Output the (X, Y) coordinate of the center of the cell containing the given text.  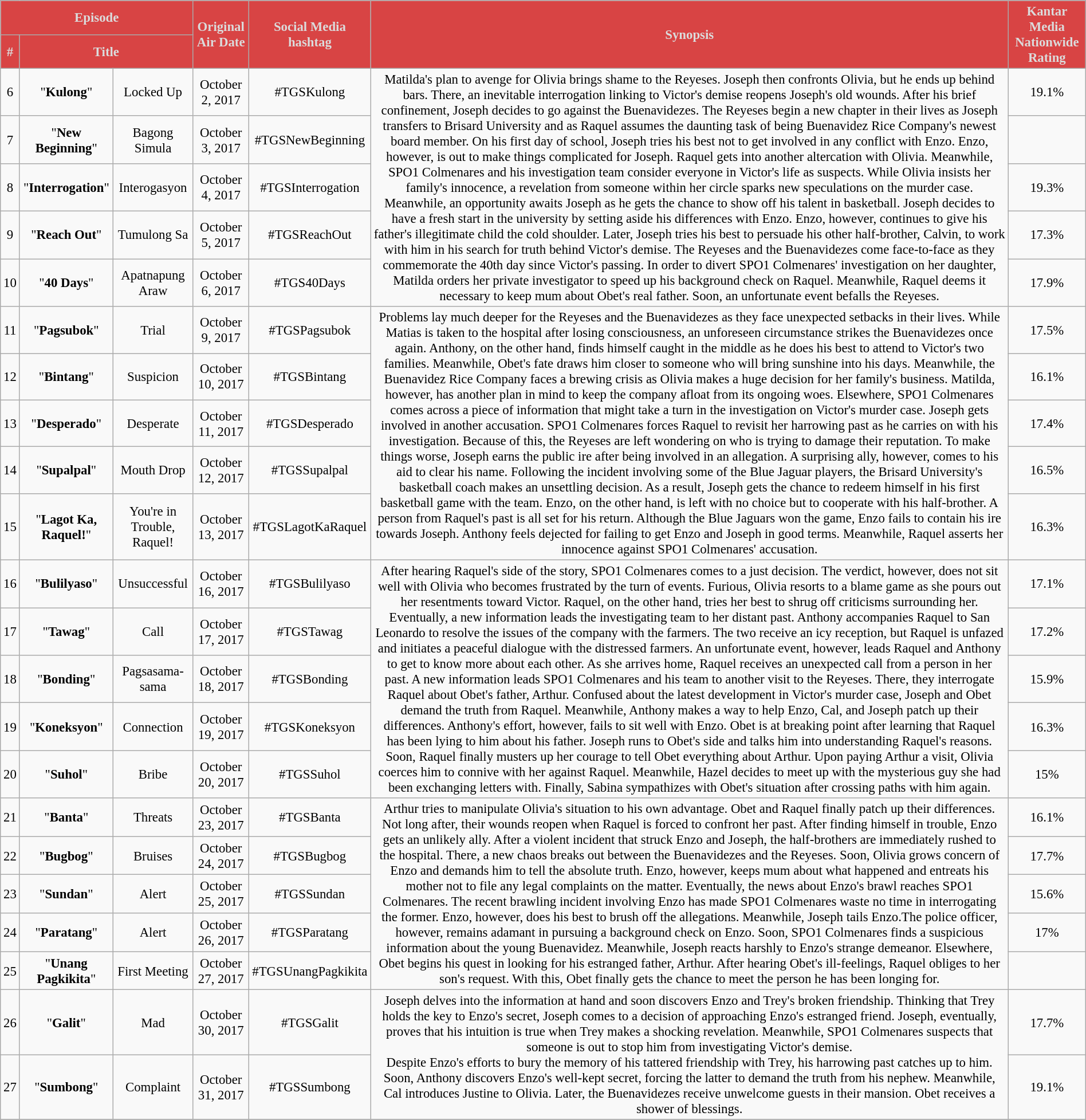
17% (1047, 933)
Desperate (152, 423)
"Kulong" (66, 93)
Suspicion (152, 377)
22 (10, 856)
18 (10, 679)
#TGSBanta (310, 817)
Mouth Drop (152, 470)
"Tawag" (66, 631)
20 (10, 775)
Pagsasama-sama (152, 679)
"Interrogation" (66, 188)
October 26, 2017 (221, 933)
25 (10, 970)
"40 Days" (66, 283)
"Bugbog" (66, 856)
"Pagsubok" (66, 330)
October 25, 2017 (221, 894)
"Supalpal" (66, 470)
"Banta" (66, 817)
October 20, 2017 (221, 775)
First Meeting (152, 970)
October 6, 2017 (221, 283)
Original Air Date (221, 34)
Complaint (152, 1087)
#TGSTawag (310, 631)
#TGSBulilyaso (310, 584)
#TGSUnangPagkikita (310, 970)
October 16, 2017 (221, 584)
#TGSBintang (310, 377)
#TGSKoneksyon (310, 726)
"Galit" (66, 1022)
Title (107, 52)
"Bonding" (66, 679)
Call (152, 631)
#TGSSuhol (310, 775)
Synopsis (690, 34)
17 (10, 631)
October 3, 2017 (221, 140)
October 13, 2017 (221, 527)
23 (10, 894)
Bruises (152, 856)
October 10, 2017 (221, 377)
"Sumbong" (66, 1087)
October 11, 2017 (221, 423)
Unsuccessful (152, 584)
14 (10, 470)
7 (10, 140)
Trial (152, 330)
#TGSInterrogation (310, 188)
17.1% (1047, 584)
19 (10, 726)
17.2% (1047, 631)
October 5, 2017 (221, 235)
#TGSBonding (310, 679)
13 (10, 423)
You're in Trouble, Raquel! (152, 527)
17.3% (1047, 235)
15.6% (1047, 894)
October 9, 2017 (221, 330)
10 (10, 283)
#TGSParatang (310, 933)
"Bulilyaso" (66, 584)
Mad (152, 1022)
October 4, 2017 (221, 188)
8 (10, 188)
"Lagot Ka, Raquel!" (66, 527)
24 (10, 933)
#TGSGalit (310, 1022)
Bagong Simula (152, 140)
October 12, 2017 (221, 470)
#TGSSupalpal (310, 470)
15.9% (1047, 679)
"Suhol" (66, 775)
16.5% (1047, 470)
October 2, 2017 (221, 93)
October 27, 2017 (221, 970)
15 (10, 527)
#TGSPagsubok (310, 330)
17.9% (1047, 283)
"Koneksyon" (66, 726)
October 17, 2017 (221, 631)
October 31, 2017 (221, 1087)
"Desperado" (66, 423)
Apatnapung Araw (152, 283)
Locked Up (152, 93)
#TGSDesperado (310, 423)
17.5% (1047, 330)
#TGS40Days (310, 283)
9 (10, 235)
#TGSSumbong (310, 1087)
"Reach Out" (66, 235)
Kantar Media Nationwide Rating (1047, 34)
Social Media hashtag (310, 34)
#TGSNewBeginning (310, 140)
6 (10, 93)
12 (10, 377)
"Bintang" (66, 377)
Threats (152, 817)
Episode (97, 17)
#TGSSundan (310, 894)
October 23, 2017 (221, 817)
"Unang Pagkikita" (66, 970)
21 (10, 817)
"New Beginning" (66, 140)
#TGSBugbog (310, 856)
19.3% (1047, 188)
"Paratang" (66, 933)
27 (10, 1087)
17.4% (1047, 423)
Tumulong Sa (152, 235)
#TGSLagotKaRaquel (310, 527)
26 (10, 1022)
#TGSKulong (310, 93)
October 30, 2017 (221, 1022)
"Sundan" (66, 894)
Interogasyon (152, 188)
11 (10, 330)
October 24, 2017 (221, 856)
Connection (152, 726)
# (10, 52)
October 19, 2017 (221, 726)
October 18, 2017 (221, 679)
15% (1047, 775)
#TGSReachOut (310, 235)
16 (10, 584)
Bribe (152, 775)
